Locate the cell with the specified text and output its (x, y) center coordinate. 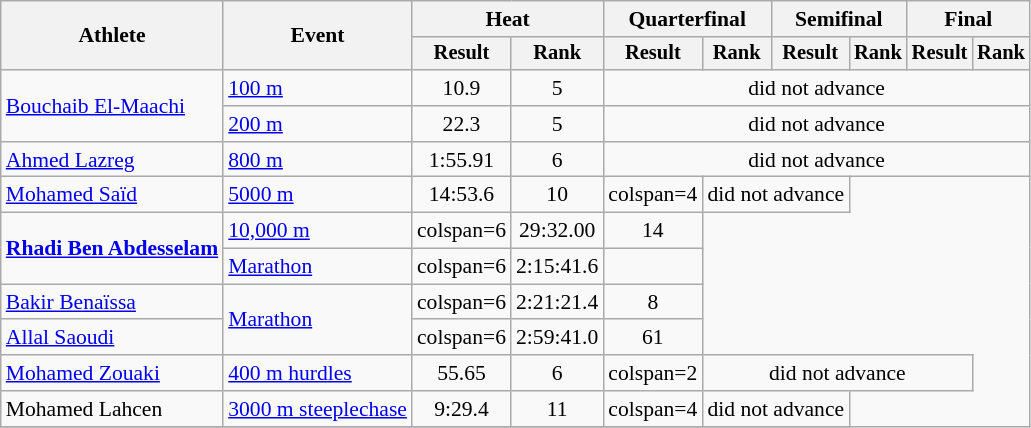
55.65 (462, 373)
Ahmed Lazreg (112, 160)
61 (652, 338)
9:29.4 (462, 409)
5000 m (318, 195)
29:32.00 (557, 231)
Quarterfinal (687, 19)
Bakir Benaïssa (112, 302)
1:55.91 (462, 160)
2:59:41.0 (557, 338)
14 (652, 231)
Athlete (112, 36)
3000 m steeplechase (318, 409)
Mohamed Lahcen (112, 409)
Semifinal (839, 19)
Mohamed Zouaki (112, 373)
8 (652, 302)
10.9 (462, 88)
14:53.6 (462, 195)
400 m hurdles (318, 373)
22.3 (462, 124)
Mohamed Saïd (112, 195)
10,000 m (318, 231)
Bouchaib El-Maachi (112, 106)
Rhadi Ben Abdesselam (112, 248)
100 m (318, 88)
2:15:41.6 (557, 267)
Allal Saoudi (112, 338)
Final (968, 19)
200 m (318, 124)
10 (557, 195)
colspan=2 (652, 373)
800 m (318, 160)
11 (557, 409)
Heat (508, 19)
Event (318, 36)
2:21:21.4 (557, 302)
